Scan for the cell matching the given text and deliver its (X, Y) coordinate at center. 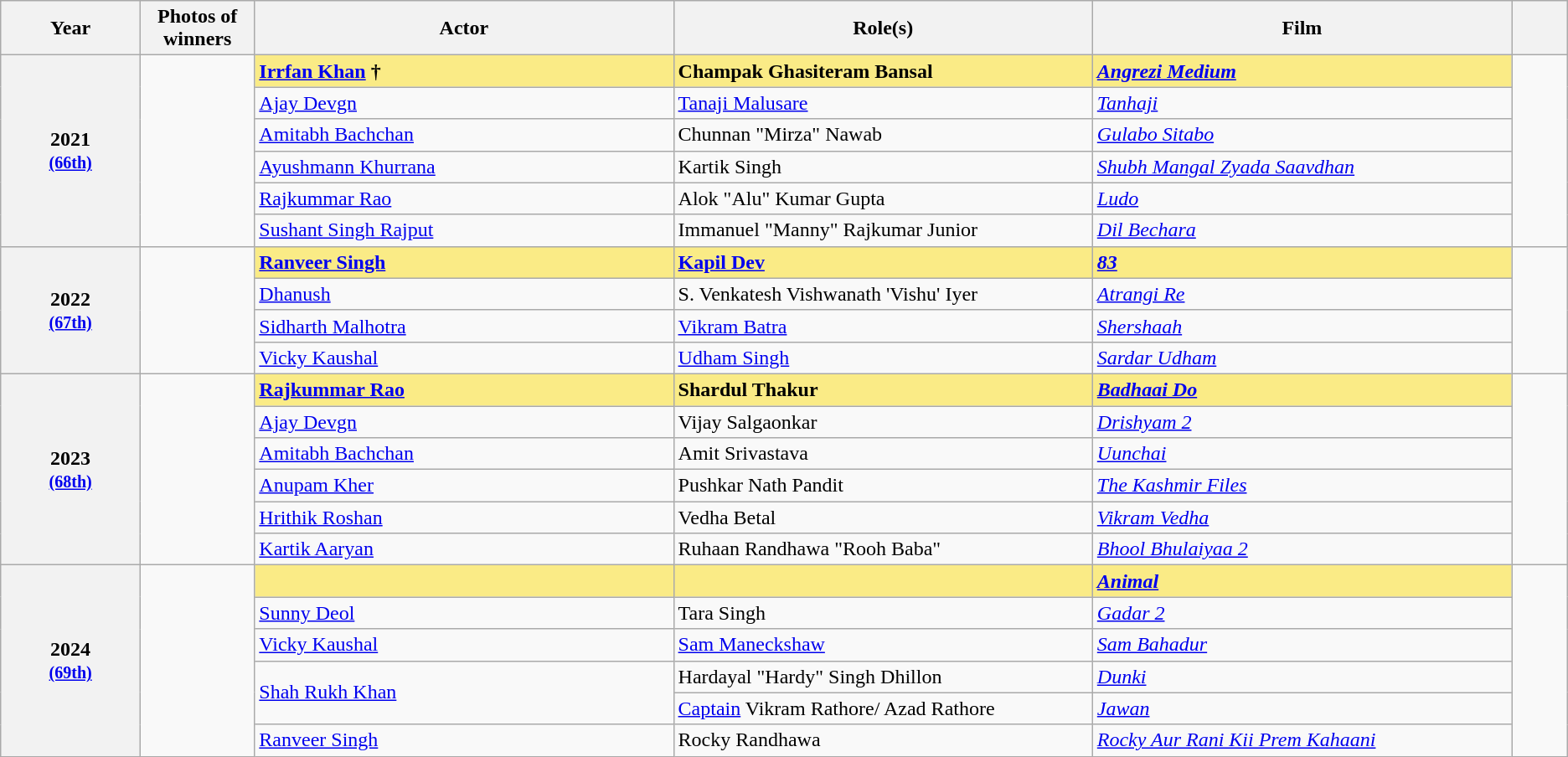
Sam Bahadur (1302, 645)
Actor (464, 28)
Udham Singh (883, 358)
Pushkar Nath Pandit (883, 486)
Atrangi Re (1302, 294)
Amit Srivastava (883, 454)
Photos of winners (197, 28)
Year (70, 28)
Dhanush (464, 294)
Kartik Aaryan (464, 549)
2021 (66th) (70, 151)
Dil Bechara (1302, 230)
Vedha Betal (883, 518)
Alok "Alu" Kumar Gupta (883, 198)
Hrithik Roshan (464, 518)
Ludo (1302, 198)
Animal (1302, 581)
Champak Ghasiteram Bansal (883, 71)
Immanuel "Manny" Rajkumar Junior (883, 230)
Vijay Salgaonkar (883, 421)
Tanhaji (1302, 103)
Rocky Aur Rani Kii Prem Kahaani (1302, 740)
Ayushmann Khurrana (464, 167)
Shubh Mangal Zyada Saavdhan (1302, 167)
Chunnan "Mirza" Nawab (883, 135)
Hardayal "Hardy" Singh Dhillon (883, 677)
Tanaji Malusare (883, 103)
Film (1302, 28)
2023 (68th) (70, 469)
Anupam Kher (464, 486)
Badhaai Do (1302, 389)
Sardar Udham (1302, 358)
Bhool Bhulaiyaa 2 (1302, 549)
Irrfan Khan † (464, 71)
Shardul Thakur (883, 389)
2024 (69th) (70, 661)
Vikram Batra (883, 326)
2022 (67th) (70, 310)
Kapil Dev (883, 262)
83 (1302, 262)
Shah Rukh Khan (464, 693)
Sushant Singh Rajput (464, 230)
Kartik Singh (883, 167)
The Kashmir Files (1302, 486)
Drishyam 2 (1302, 421)
Captain Vikram Rathore/ Azad Rathore (883, 708)
Ruhaan Randhawa "Rooh Baba" (883, 549)
Sunny Deol (464, 613)
Dunki (1302, 677)
Tara Singh (883, 613)
Role(s) (883, 28)
Shershaah (1302, 326)
Gulabo Sitabo (1302, 135)
Jawan (1302, 708)
Angrezi Medium (1302, 71)
Vikram Vedha (1302, 518)
Rocky Randhawa (883, 740)
Sidharth Malhotra (464, 326)
Sam Maneckshaw (883, 645)
Uunchai (1302, 454)
S. Venkatesh Vishwanath 'Vishu' Iyer (883, 294)
Gadar 2 (1302, 613)
